Pinpoint the cell where the given text exists, returning its [x, y] midpoint coordinate. 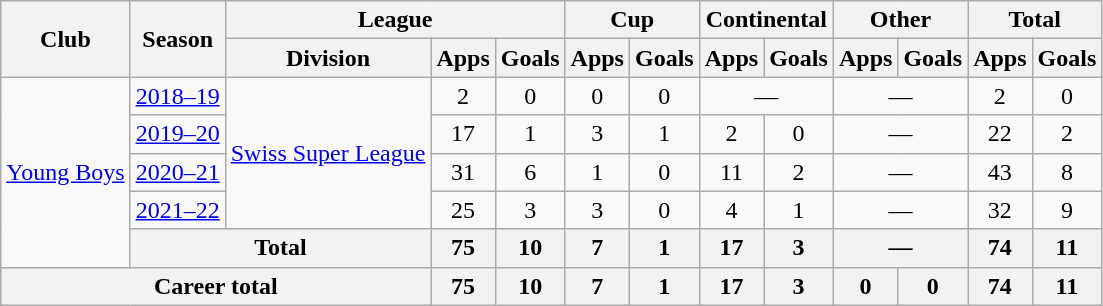
Division [328, 58]
2021–22 [178, 210]
9 [1067, 210]
Career total [216, 286]
22 [1000, 134]
25 [463, 210]
4 [731, 210]
Swiss Super League [328, 153]
6 [530, 172]
League [395, 20]
Club [66, 39]
2020–21 [178, 172]
32 [1000, 210]
8 [1067, 172]
Season [178, 39]
Cup [632, 20]
31 [463, 172]
2018–19 [178, 96]
Continental [766, 20]
43 [1000, 172]
Young Boys [66, 172]
Other [900, 20]
2019–20 [178, 134]
